Identify which cell holds the provided text, then report its (X, Y) central coordinate. 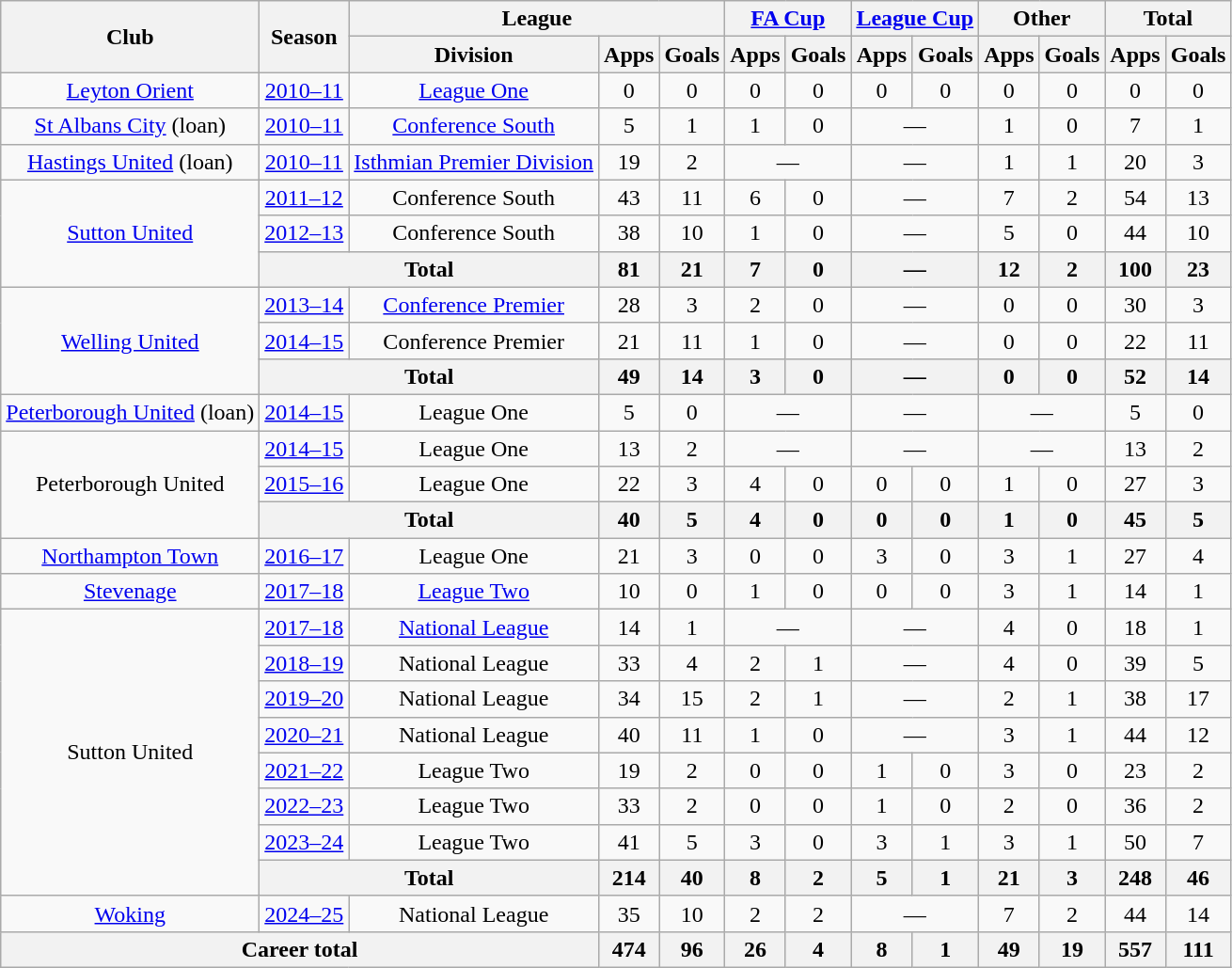
Hastings United (loan) (130, 162)
41 (629, 842)
35 (629, 913)
39 (1135, 663)
214 (629, 878)
111 (1198, 949)
46 (1198, 878)
34 (629, 699)
6 (755, 198)
2016–17 (305, 556)
Other (1042, 19)
2019–20 (305, 699)
43 (629, 198)
2011–12 (305, 198)
2015–16 (305, 484)
2023–24 (305, 842)
Club (130, 37)
54 (1135, 198)
Leyton Orient (130, 90)
20 (1135, 162)
100 (1135, 269)
15 (692, 699)
248 (1135, 878)
30 (1135, 305)
Woking (130, 913)
2021–22 (305, 770)
36 (1135, 806)
Peterborough United (130, 484)
Career total (300, 949)
Division (474, 55)
557 (1135, 949)
52 (1135, 376)
League (537, 19)
2013–14 (305, 305)
474 (629, 949)
2024–25 (305, 913)
26 (755, 949)
96 (692, 949)
17 (1198, 699)
Isthmian Premier Division (474, 162)
50 (1135, 842)
Welling United (130, 341)
St Albans City (loan) (130, 126)
18 (1135, 627)
Stevenage (130, 592)
81 (629, 269)
Northampton Town (130, 556)
2022–23 (305, 806)
2020–21 (305, 735)
Peterborough United (loan) (130, 412)
2012–13 (305, 233)
45 (1135, 520)
28 (629, 305)
2018–19 (305, 663)
Season (305, 37)
League Cup (915, 19)
FA Cup (788, 19)
